Locate the cell with the specified text and output its [X, Y] center coordinate. 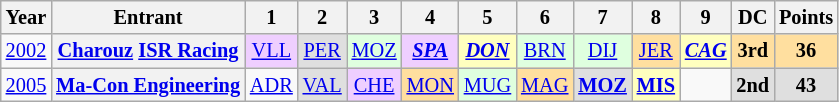
Year [26, 17]
3 [374, 17]
VLL [272, 51]
3rd [754, 51]
CAG [706, 51]
Entrant [148, 17]
7 [602, 17]
BRN [544, 51]
Ma-Con Engineering [148, 85]
2002 [26, 51]
SPA [430, 51]
MON [430, 85]
ADR [272, 85]
2nd [754, 85]
8 [656, 17]
DON [488, 51]
JER [656, 51]
Charouz ISR Racing [148, 51]
2005 [26, 85]
2 [322, 17]
PER [322, 51]
9 [706, 17]
1 [272, 17]
36 [806, 51]
DIJ [602, 51]
43 [806, 85]
5 [488, 17]
DC [754, 17]
6 [544, 17]
MUG [488, 85]
MIS [656, 85]
Points [806, 17]
VAL [322, 85]
4 [430, 17]
CHE [374, 85]
MAG [544, 85]
